For the text-containing cell, return its midpoint in (X, Y) coordinate format. 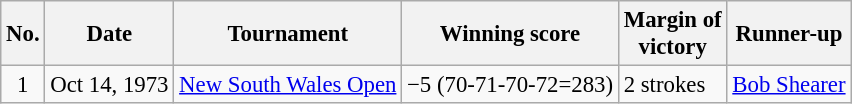
Runner-up (789, 34)
−5 (70-71-70-72=283) (510, 85)
Oct 14, 1973 (110, 85)
Tournament (288, 34)
No. (23, 34)
Bob Shearer (789, 85)
New South Wales Open (288, 85)
1 (23, 85)
Margin ofvictory (672, 34)
2 strokes (672, 85)
Date (110, 34)
Winning score (510, 34)
